For the text-containing cell, return its midpoint in [X, Y] coordinate format. 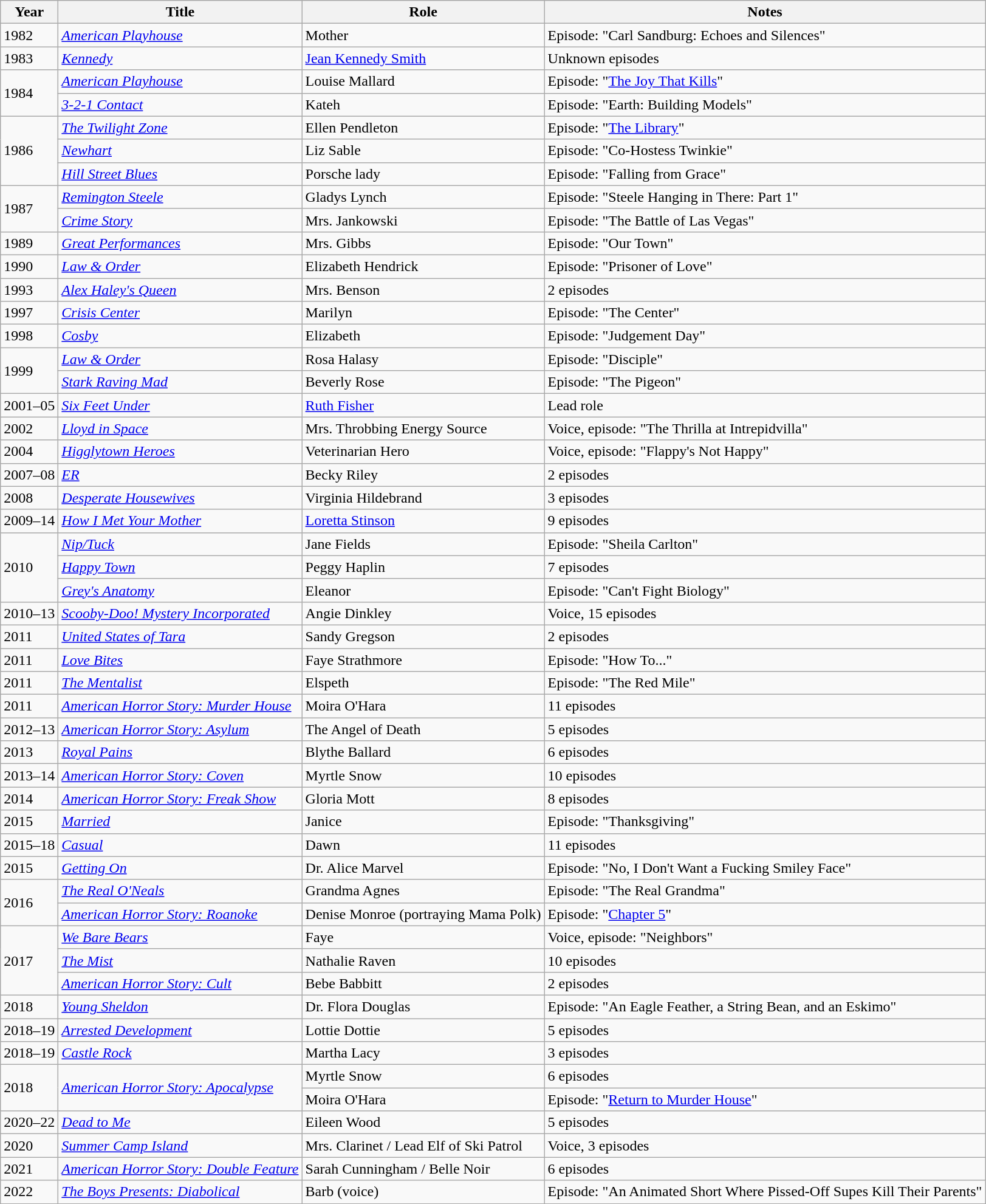
Ruth Fisher [423, 405]
1997 [29, 313]
Lead role [765, 405]
Sarah Cunningham / Belle Noir [423, 1169]
Becky Riley [423, 475]
Elizabeth [423, 336]
Dr. Alice Marvel [423, 868]
We Bare Bears [180, 937]
Role [423, 12]
Loretta Stinson [423, 521]
Stark Raving Mad [180, 382]
1984 [29, 93]
Casual [180, 845]
Episode: "Return to Murder House" [765, 1099]
Summer Camp Island [180, 1146]
The Mist [180, 960]
2002 [29, 428]
Virginia Hildebrand [423, 498]
Dawn [423, 845]
Episode: "Judgement Day" [765, 336]
American Horror Story: Coven [180, 776]
Elspeth [423, 683]
The Twilight Zone [180, 128]
Porsche lady [423, 174]
Royal Pains [180, 752]
Six Feet Under [180, 405]
Kennedy [180, 58]
Episode: "The Battle of Las Vegas" [765, 220]
Faye Strathmore [423, 659]
Voice, 3 episodes [765, 1146]
1982 [29, 35]
Voice, 15 episodes [765, 613]
Nip/Tuck [180, 544]
9 episodes [765, 521]
Crisis Center [180, 313]
Desperate Housewives [180, 498]
Ellen Pendleton [423, 128]
2004 [29, 452]
Episode: "The Real Grandma" [765, 891]
1999 [29, 371]
American Horror Story: Roanoke [180, 914]
Getting On [180, 868]
Marilyn [423, 313]
Mrs. Jankowski [423, 220]
2017 [29, 960]
Dr. Flora Douglas [423, 1006]
Veterinarian Hero [423, 452]
Episode: "No, I Don't Want a Fucking Smiley Face" [765, 868]
3-2-1 Contact [180, 105]
Sandy Gregson [423, 636]
2007–08 [29, 475]
2020 [29, 1146]
2020–22 [29, 1123]
Beverly Rose [423, 382]
1990 [29, 266]
Gloria Mott [423, 799]
2013–14 [29, 776]
Episode: "Our Town" [765, 243]
American Horror Story: Apocalypse [180, 1088]
Unknown episodes [765, 58]
1998 [29, 336]
The Boys Presents: Diabolical [180, 1192]
Title [180, 12]
Happy Town [180, 567]
2015–18 [29, 845]
8 episodes [765, 799]
Bebe Babbitt [423, 983]
Episode: "Disciple" [765, 359]
Blythe Ballard [423, 752]
Episode: "Co-Hostess Twinkie" [765, 151]
Episode: "How To..." [765, 659]
Grandma Agnes [423, 891]
1989 [29, 243]
Young Sheldon [180, 1006]
2012–13 [29, 729]
Episode: "The Center" [765, 313]
The Angel of Death [423, 729]
How I Met Your Mother [180, 521]
Episode: "Falling from Grace" [765, 174]
American Horror Story: Double Feature [180, 1169]
Hill Street Blues [180, 174]
1986 [29, 151]
7 episodes [765, 567]
Louise Mallard [423, 81]
Higglytown Heroes [180, 452]
Newhart [180, 151]
1993 [29, 290]
Arrested Development [180, 1030]
American Horror Story: Cult [180, 983]
Nathalie Raven [423, 960]
Elizabeth Hendrick [423, 266]
Voice, episode: "Neighbors" [765, 937]
Mrs. Clarinet / Lead Elf of Ski Patrol [423, 1146]
Episode: "The Joy That Kills" [765, 81]
Gladys Lynch [423, 197]
1983 [29, 58]
Angie Dinkley [423, 613]
Episode: "Steele Hanging in There: Part 1" [765, 197]
Remington Steele [180, 197]
2010 [29, 567]
1987 [29, 208]
Episode: "An Animated Short Where Pissed-Off Supes Kill Their Parents" [765, 1192]
Grey's Anatomy [180, 590]
Rosa Halasy [423, 359]
The Mentalist [180, 683]
Eleanor [423, 590]
Lottie Dottie [423, 1030]
Crime Story [180, 220]
Denise Monroe (portraying Mama Polk) [423, 914]
Episode: "Carl Sandburg: Echoes and Silences" [765, 35]
Episode: "Chapter 5" [765, 914]
Voice, episode: "Flappy's Not Happy" [765, 452]
Mother [423, 35]
Cosby [180, 336]
Kateh [423, 105]
Episode: "An Eagle Feather, a String Bean, and an Eskimo" [765, 1006]
Year [29, 12]
Mrs. Gibbs [423, 243]
Dead to Me [180, 1123]
2008 [29, 498]
Castle Rock [180, 1053]
2009–14 [29, 521]
Mrs. Benson [423, 290]
2022 [29, 1192]
Liz Sable [423, 151]
Love Bites [180, 659]
Faye [423, 937]
Martha Lacy [423, 1053]
Episode: "Sheila Carlton" [765, 544]
Married [180, 822]
United States of Tara [180, 636]
ER [180, 475]
2014 [29, 799]
The Real O'Neals [180, 891]
Jane Fields [423, 544]
American Horror Story: Asylum [180, 729]
2016 [29, 903]
Mrs. Throbbing Energy Source [423, 428]
Episode: "The Library" [765, 128]
Episode: "The Red Mile" [765, 683]
Janice [423, 822]
Peggy Haplin [423, 567]
2010–13 [29, 613]
Notes [765, 12]
American Horror Story: Freak Show [180, 799]
Voice, episode: "The Thrilla at Intrepidvilla" [765, 428]
Barb (voice) [423, 1192]
2021 [29, 1169]
Episode: "The Pigeon" [765, 382]
Lloyd in Space [180, 428]
Episode: "Can't Fight Biology" [765, 590]
Episode: "Prisoner of Love" [765, 266]
Episode: "Thanksgiving" [765, 822]
2001–05 [29, 405]
Great Performances [180, 243]
American Horror Story: Murder House [180, 706]
Jean Kennedy Smith [423, 58]
Alex Haley's Queen [180, 290]
Eileen Wood [423, 1123]
2013 [29, 752]
Scooby-Doo! Mystery Incorporated [180, 613]
Episode: "Earth: Building Models" [765, 105]
